Return [x, y] of the center of cell containing provided text 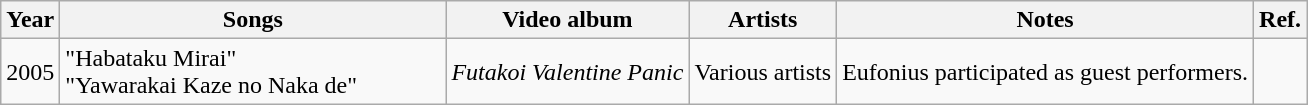
Futakoi Valentine Panic [568, 72]
"Habataku Mirai""Yawarakai Kaze no Naka de" [253, 72]
Video album [568, 20]
Ref. [1280, 20]
Artists [763, 20]
Songs [253, 20]
2005 [30, 72]
Eufonius participated as guest performers. [1046, 72]
Various artists [763, 72]
Year [30, 20]
Notes [1046, 20]
